Extract the [x, y] coordinate from the center of the cell holding the provided text.  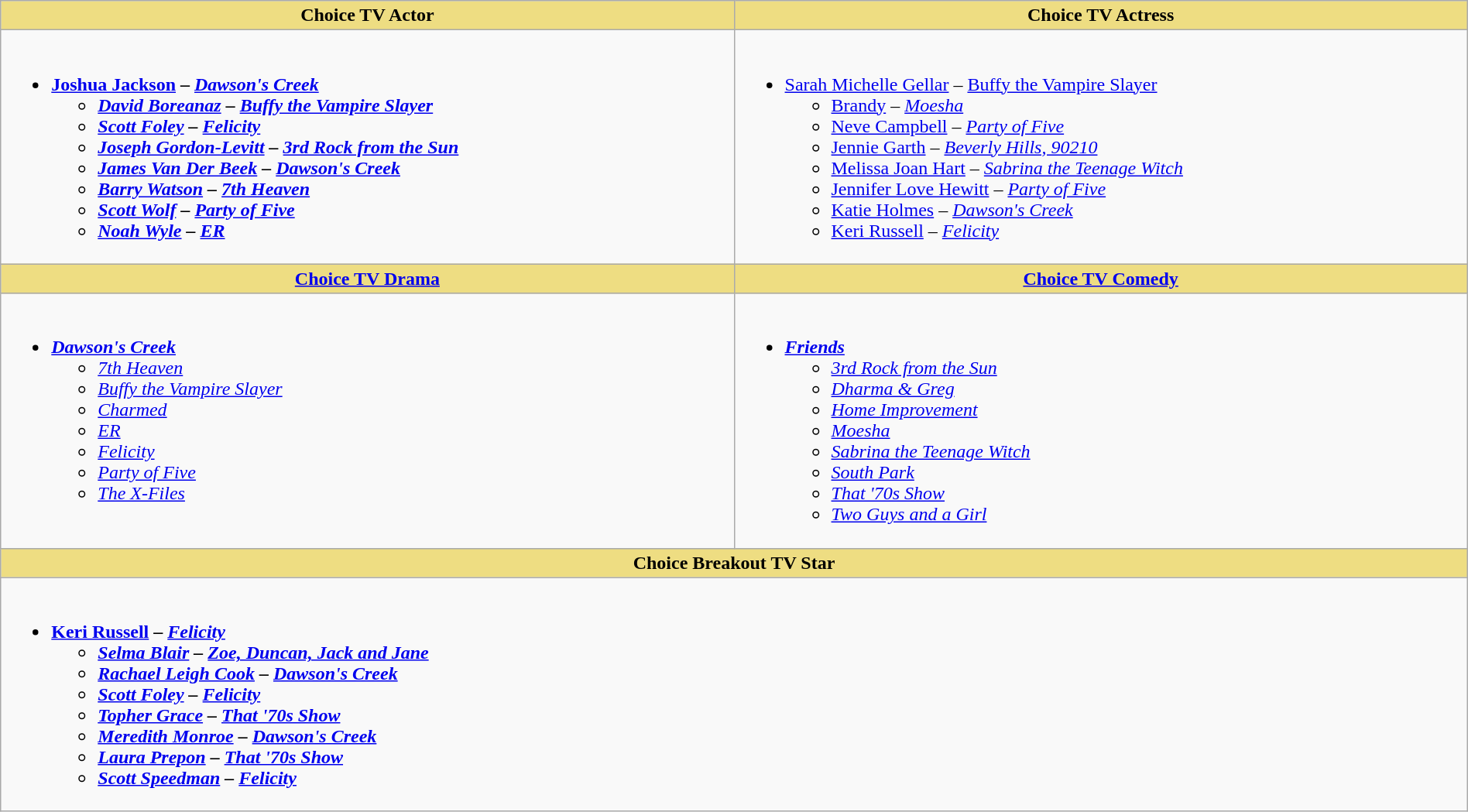
Choice TV Drama [367, 279]
Choice TV Actor [367, 15]
Choice TV Comedy [1101, 279]
Choice TV Actress [1101, 15]
Dawson's Creek7th HeavenBuffy the Vampire SlayerCharmedERFelicityParty of FiveThe X-Files [367, 421]
Choice Breakout TV Star [734, 563]
Friends3rd Rock from the SunDharma & GregHome ImprovementMoeshaSabrina the Teenage WitchSouth ParkThat '70s ShowTwo Guys and a Girl [1101, 421]
